Output the (X, Y) coordinate of the center of the cell containing the given text.  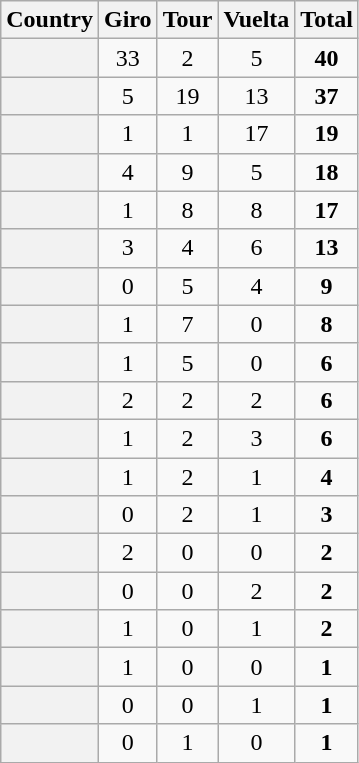
Vuelta (256, 20)
Tour (188, 20)
40 (327, 58)
37 (327, 96)
7 (188, 324)
Country (50, 20)
Giro (128, 20)
33 (128, 58)
Total (327, 20)
18 (327, 172)
